Extract the [X, Y] coordinate from the center of the cell holding the provided text.  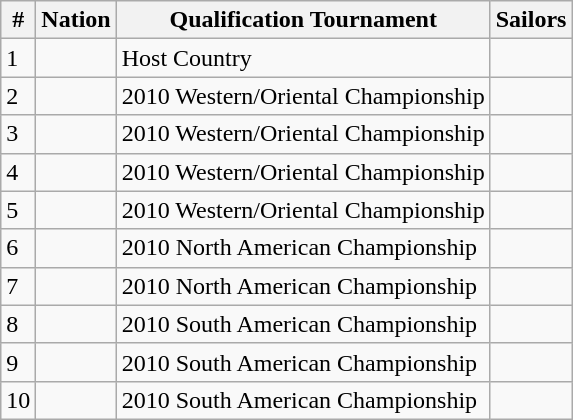
Qualification Tournament [303, 20]
10 [18, 400]
Host Country [303, 58]
5 [18, 210]
6 [18, 248]
# [18, 20]
3 [18, 134]
Nation [76, 20]
9 [18, 362]
Sailors [531, 20]
7 [18, 286]
1 [18, 58]
8 [18, 324]
2 [18, 96]
4 [18, 172]
